Return the [X, Y] coordinate for the center point of the cell that contains the specified text.  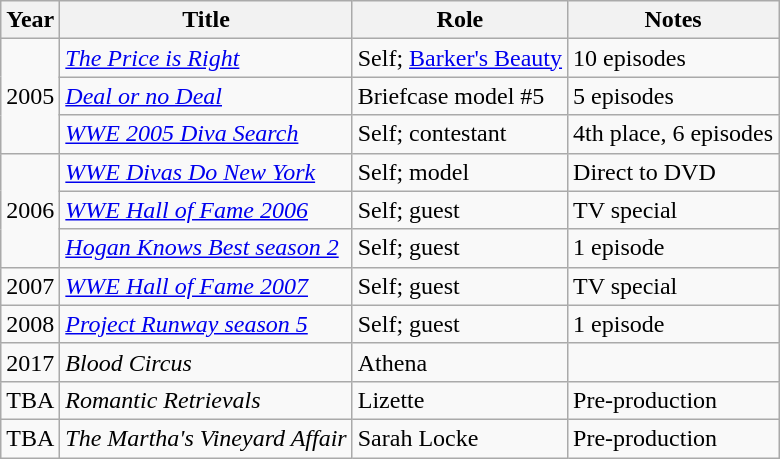
WWE Divas Do New York [206, 172]
2008 [30, 324]
Hogan Knows Best season 2 [206, 248]
2005 [30, 96]
Title [206, 20]
Lizette [460, 400]
10 episodes [674, 58]
Sarah Locke [460, 438]
2007 [30, 286]
The Price is Right [206, 58]
Briefcase model #5 [460, 96]
Role [460, 20]
2006 [30, 210]
Self; model [460, 172]
Project Runway season 5 [206, 324]
Notes [674, 20]
WWE 2005 Diva Search [206, 134]
Self; contestant [460, 134]
Blood Circus [206, 362]
2017 [30, 362]
Direct to DVD [674, 172]
The Martha's Vineyard Affair [206, 438]
WWE Hall of Fame 2006 [206, 210]
4th place, 6 episodes [674, 134]
Deal or no Deal [206, 96]
Athena [460, 362]
Year [30, 20]
WWE Hall of Fame 2007 [206, 286]
Romantic Retrievals [206, 400]
5 episodes [674, 96]
Self; Barker's Beauty [460, 58]
